Extract the [X, Y] coordinate from the center of the cell holding the provided text.  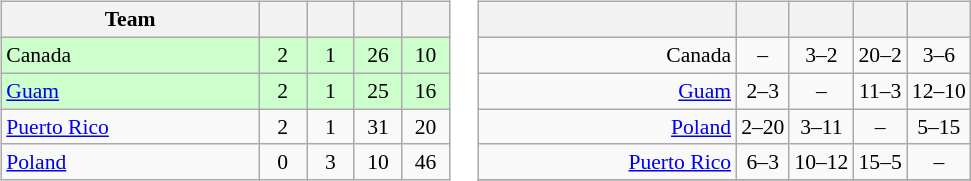
20–2 [880, 55]
11–3 [880, 91]
5–15 [939, 127]
25 [378, 91]
26 [378, 55]
20 [426, 127]
3–6 [939, 55]
16 [426, 91]
31 [378, 127]
Team [130, 20]
3–11 [821, 127]
15–5 [880, 162]
2–20 [762, 127]
10–12 [821, 162]
46 [426, 162]
2–3 [762, 91]
0 [283, 162]
3–2 [821, 55]
6–3 [762, 162]
12–10 [939, 91]
3 [330, 162]
